Return the [x, y] coordinate for the center point of the cell that contains the specified text.  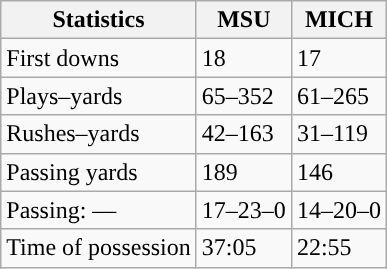
Passing: –– [99, 210]
146 [338, 172]
189 [244, 172]
Time of possession [99, 248]
First downs [99, 58]
MSU [244, 20]
17–23–0 [244, 210]
65–352 [244, 96]
37:05 [244, 248]
42–163 [244, 134]
18 [244, 58]
61–265 [338, 96]
Plays–yards [99, 96]
31–119 [338, 134]
Rushes–yards [99, 134]
17 [338, 58]
14–20–0 [338, 210]
MICH [338, 20]
Statistics [99, 20]
Passing yards [99, 172]
22:55 [338, 248]
